For the text-containing cell, return its midpoint in [X, Y] coordinate format. 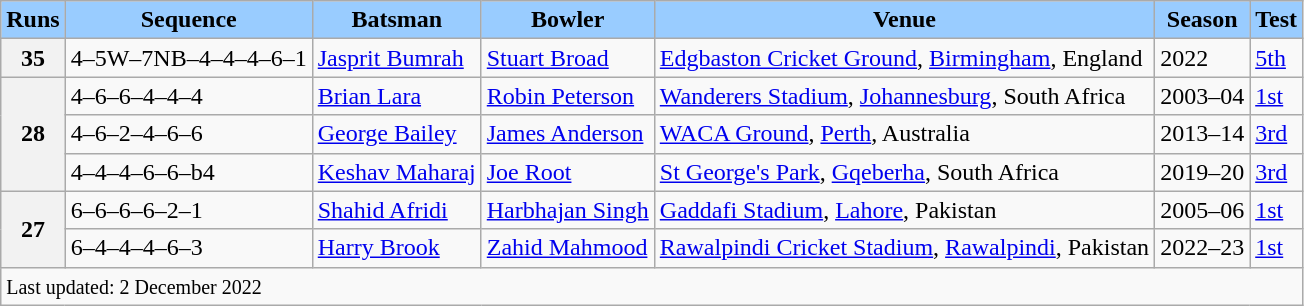
Batsman [396, 20]
Gaddafi Stadium, Lahore, Pakistan [904, 210]
2022 [1202, 58]
Jasprit Bumrah [396, 58]
Bowler [568, 20]
2005–06 [1202, 210]
Shahid Afridi [396, 210]
Stuart Broad [568, 58]
Last updated: 2 December 2022 [652, 286]
6–6–6–6–2–1 [188, 210]
Robin Peterson [568, 96]
Sequence [188, 20]
James Anderson [568, 134]
2022–23 [1202, 248]
28 [33, 134]
5th [1276, 58]
2019–20 [1202, 172]
Wanderers Stadium, Johannesburg, South Africa [904, 96]
4–5W–7NB–4–4–4–6–1 [188, 58]
Zahid Mahmood [568, 248]
4–6–2–4–6–6 [188, 134]
Test [1276, 20]
Season [1202, 20]
Runs [33, 20]
35 [33, 58]
Joe Root [568, 172]
Brian Lara [396, 96]
St George's Park, Gqeberha, South Africa [904, 172]
George Bailey [396, 134]
27 [33, 229]
Harbhajan Singh [568, 210]
Edgbaston Cricket Ground, Birmingham, England [904, 58]
2003–04 [1202, 96]
2013–14 [1202, 134]
4–6–6–4–4–4 [188, 96]
6–4–4–4–6–3 [188, 248]
Keshav Maharaj [396, 172]
Rawalpindi Cricket Stadium, Rawalpindi, Pakistan [904, 248]
WACA Ground, Perth, Australia [904, 134]
Venue [904, 20]
Harry Brook [396, 248]
4–4–4–6–6–b4 [188, 172]
